Search for the cell housing the specified text and yield its [x, y] center coordinate. 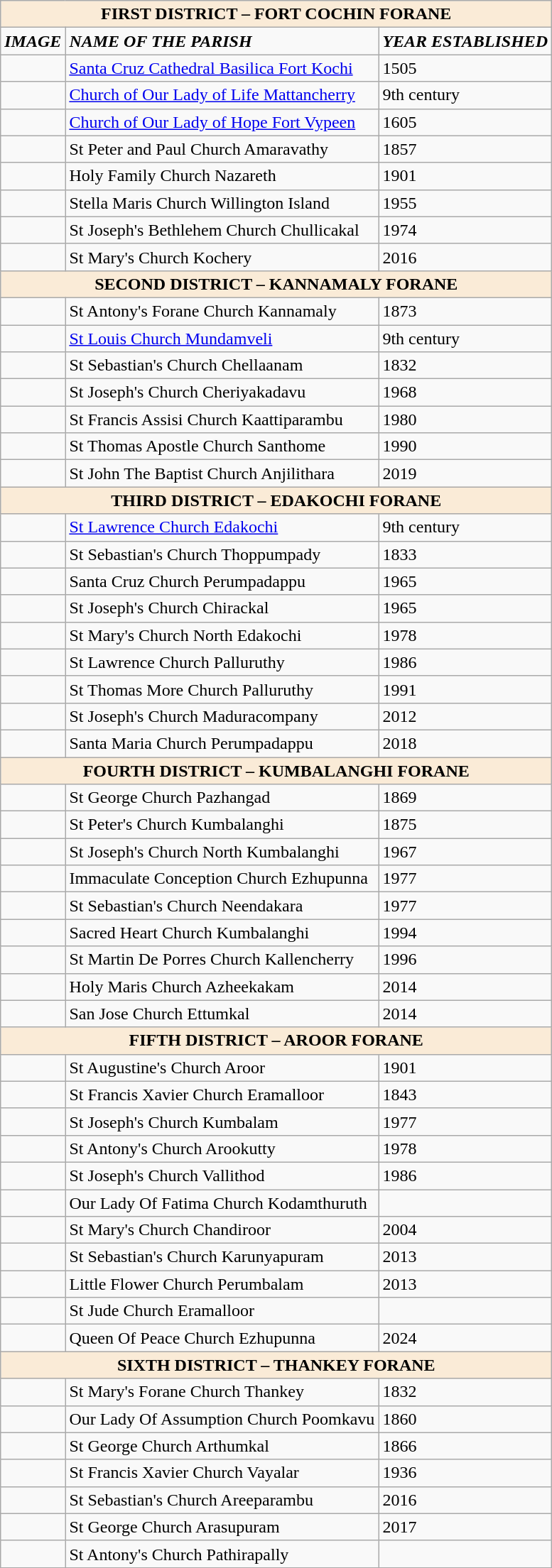
Holy Maris Church Azheekakam [222, 987]
1968 [465, 393]
St Sebastian's Church Thoppumpady [222, 554]
1860 [465, 1419]
1866 [465, 1446]
St Francis Xavier Church Vayalar [222, 1473]
Holy Family Church Nazareth [222, 176]
St Sebastian's Church Chellaanam [222, 366]
2017 [465, 1527]
St Louis Church Mundamveli [222, 339]
St John The Baptist Church Anjilithara [222, 473]
St George Church Pazhangad [222, 798]
1980 [465, 420]
St Joseph's Church Kumbalam [222, 1122]
1869 [465, 798]
Santa Cruz Cathedral Basilica Fort Kochi [222, 68]
Little Flower Church Perumbalam [222, 1284]
Our Lady Of Assumption Church Poomkavu [222, 1419]
St Antony's Church Arookutty [222, 1148]
St Antony's Church Pathirapally [222, 1554]
St Joseph's Church Chirackal [222, 608]
St Joseph's Bethlehem Church Chullicakal [222, 230]
NAME OF THE PARISH [222, 41]
2012 [465, 716]
St Mary's Forane Church Thankey [222, 1392]
St Lawrence Church Palluruthy [222, 662]
1967 [465, 852]
Santa Maria Church Perumpadappu [222, 743]
Sacred Heart Church Kumbalanghi [222, 933]
St Joseph's Church North Kumbalanghi [222, 852]
St Mary's Church Kochery [222, 257]
1833 [465, 554]
St Sebastian's Church Areeparambu [222, 1500]
1873 [465, 311]
2024 [465, 1338]
St Augustine's Church Aroor [222, 1068]
St Lawrence Church Edakochi [222, 527]
1955 [465, 203]
FOURTH DISTRICT – KUMBALANGHI FORANE [276, 770]
FIRST DISTRICT – FORT COCHIN FORANE [276, 14]
1843 [465, 1095]
Stella Maris Church Willington Island [222, 203]
1991 [465, 689]
St Thomas Apostle Church Santhome [222, 446]
Queen Of Peace Church Ezhupunna [222, 1338]
1605 [465, 122]
St Martin De Porres Church Kallencherry [222, 960]
St Francis Assisi Church Kaattiparambu [222, 420]
2019 [465, 473]
St Francis Xavier Church Eramalloor [222, 1095]
1994 [465, 933]
St George Church Arasupuram [222, 1527]
St Thomas More Church Palluruthy [222, 689]
St Mary's Church Chandiroor [222, 1230]
1990 [465, 446]
St Peter's Church Kumbalanghi [222, 825]
2004 [465, 1230]
St Joseph's Church Maduracompany [222, 716]
Church of Our Lady of Hope Fort Vypeen [222, 122]
Immaculate Conception Church Ezhupunna [222, 879]
Church of Our Lady of Life Mattancherry [222, 95]
1505 [465, 68]
1936 [465, 1473]
Our Lady Of Fatima Church Kodamthuruth [222, 1203]
St Jude Church Eramalloor [222, 1311]
SIXTH DISTRICT – THANKEY FORANE [276, 1365]
IMAGE [33, 41]
St Peter and Paul Church Amaravathy [222, 149]
St Sebastian's Church Neendakara [222, 906]
St Mary's Church North Edakochi [222, 635]
SECOND DISTRICT – KANNAMALY FORANE [276, 284]
THIRD DISTRICT – EDAKOCHI FORANE [276, 500]
San Jose Church Ettumkal [222, 1014]
Santa Cruz Church Perumpadappu [222, 581]
1857 [465, 149]
St Joseph's Church Cheriyakadavu [222, 393]
1875 [465, 825]
St George Church Arthumkal [222, 1446]
YEAR ESTABLISHED [465, 41]
St Sebastian's Church Karunyapuram [222, 1257]
1996 [465, 960]
St Joseph's Church Vallithod [222, 1175]
1974 [465, 230]
2018 [465, 743]
St Antony's Forane Church Kannamaly [222, 311]
FIFTH DISTRICT – AROOR FORANE [276, 1041]
